Provide the (x, y) coordinate of the cell's center where the given text is located.  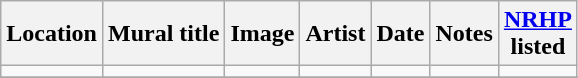
Artist (336, 34)
Location (52, 34)
Notes (464, 34)
Mural title (163, 34)
Date (400, 34)
NRHPlisted (538, 34)
Image (262, 34)
